Pinpoint the cell where the given text exists, returning its [X, Y] midpoint coordinate. 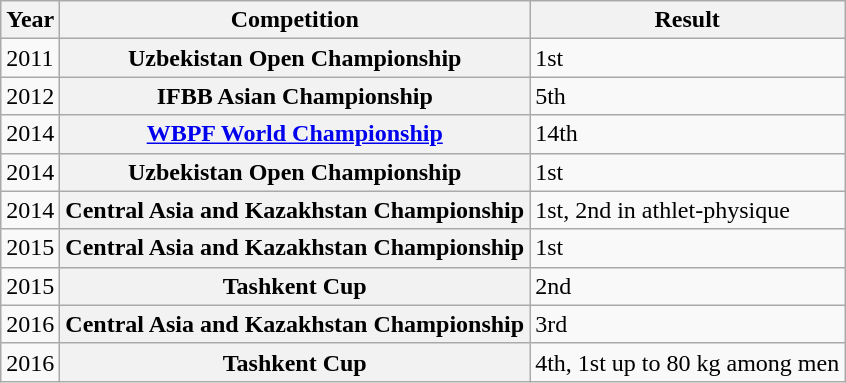
2nd [688, 286]
Result [688, 20]
3rd [688, 324]
5th [688, 96]
IFBB Asian Championship [295, 96]
4th, 1st up to 80 kg among men [688, 362]
WBPF World Championship [295, 134]
1st, 2nd in athlet-physique [688, 210]
Competition [295, 20]
Year [30, 20]
2011 [30, 58]
14th [688, 134]
2012 [30, 96]
